Return (x, y) of the center of cell containing provided text 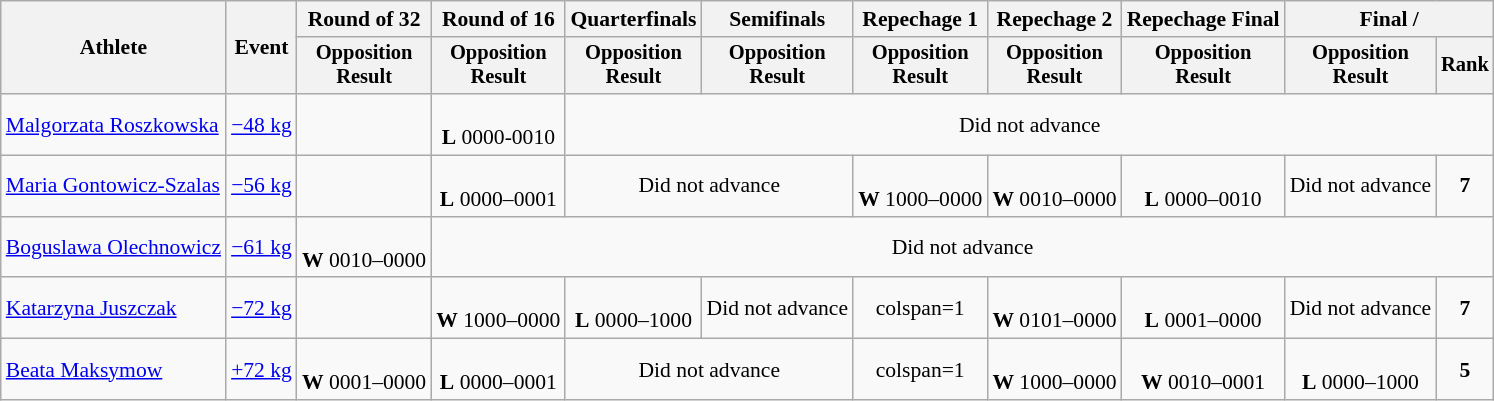
W 0001–0000 (364, 370)
Maria Gontowicz-Szalas (114, 186)
W 0101–0000 (1054, 308)
−56 kg (262, 186)
Rank (1465, 66)
Boguslawa Olechnowicz (114, 248)
Repechage Final (1204, 19)
Semifinals (777, 19)
Beata Maksymow (114, 370)
Repechage 1 (920, 19)
5 (1465, 370)
W 0010–0001 (1204, 370)
Malgorzata Roszkowska (114, 124)
−48 kg (262, 124)
L 0000-0010 (498, 124)
Event (262, 48)
Athlete (114, 48)
−61 kg (262, 248)
−72 kg (262, 308)
Round of 32 (364, 19)
Katarzyna Juszczak (114, 308)
Repechage 2 (1054, 19)
Quarterfinals (633, 19)
L 0000–0010 (1204, 186)
L 0001–0000 (1204, 308)
Final / (1390, 19)
+72 kg (262, 370)
Round of 16 (498, 19)
